Capture the cell that displays the provided text and extract its [x, y] central coordinate. 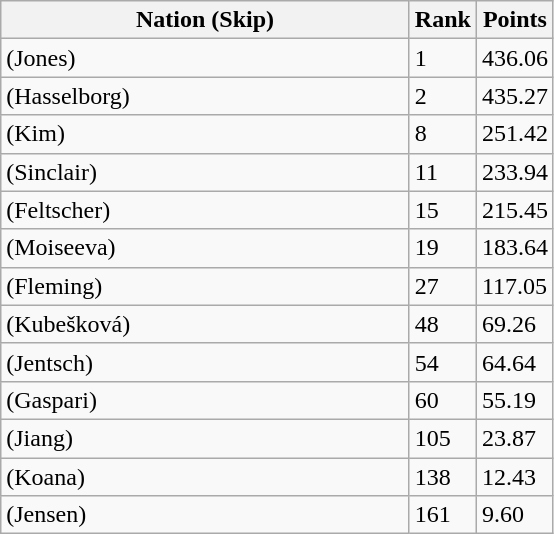
117.05 [514, 286]
215.45 [514, 210]
(Hasselborg) [206, 96]
(Fleming) [206, 286]
Rank [442, 20]
Points [514, 20]
8 [442, 134]
(Jones) [206, 58]
9.60 [514, 515]
105 [442, 438]
(Jiang) [206, 438]
435.27 [514, 96]
251.42 [514, 134]
(Koana) [206, 477]
(Feltscher) [206, 210]
233.94 [514, 172]
(Kim) [206, 134]
69.26 [514, 324]
27 [442, 286]
(Jentsch) [206, 362]
54 [442, 362]
64.64 [514, 362]
161 [442, 515]
2 [442, 96]
15 [442, 210]
19 [442, 248]
(Gaspari) [206, 400]
Nation (Skip) [206, 20]
(Kubešková) [206, 324]
183.64 [514, 248]
48 [442, 324]
138 [442, 477]
1 [442, 58]
23.87 [514, 438]
(Jensen) [206, 515]
436.06 [514, 58]
11 [442, 172]
(Sinclair) [206, 172]
55.19 [514, 400]
12.43 [514, 477]
60 [442, 400]
(Moiseeva) [206, 248]
